Return the [X, Y] coordinate for the center point of the cell that contains the specified text.  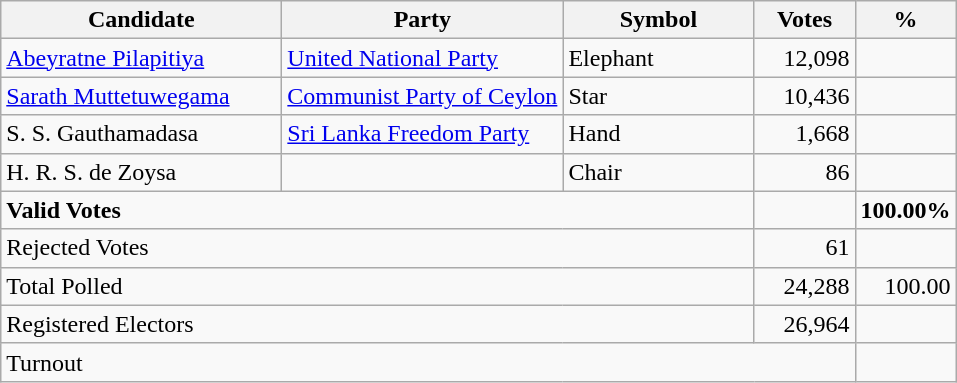
Symbol [658, 20]
Votes [804, 20]
S. S. Gauthamadasa [142, 134]
Party [422, 20]
Valid Votes [378, 210]
Elephant [658, 58]
Sarath Muttetuwegama [142, 96]
Registered Electors [378, 324]
1,668 [804, 134]
H. R. S. de Zoysa [142, 172]
United National Party [422, 58]
12,098 [804, 58]
24,288 [804, 286]
Star [658, 96]
Abeyratne Pilapitiya [142, 58]
Total Polled [378, 286]
26,964 [804, 324]
% [906, 20]
10,436 [804, 96]
Sri Lanka Freedom Party [422, 134]
Communist Party of Ceylon [422, 96]
100.00% [906, 210]
Chair [658, 172]
Candidate [142, 20]
Hand [658, 134]
86 [804, 172]
Rejected Votes [378, 248]
61 [804, 248]
100.00 [906, 286]
Turnout [428, 362]
